Locate the cell with the specified text and output its (X, Y) center coordinate. 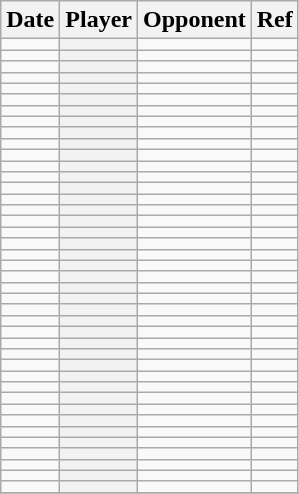
Opponent (194, 20)
Date (30, 20)
Player (99, 20)
Ref (274, 20)
